Search for the cell housing the specified text and yield its (X, Y) center coordinate. 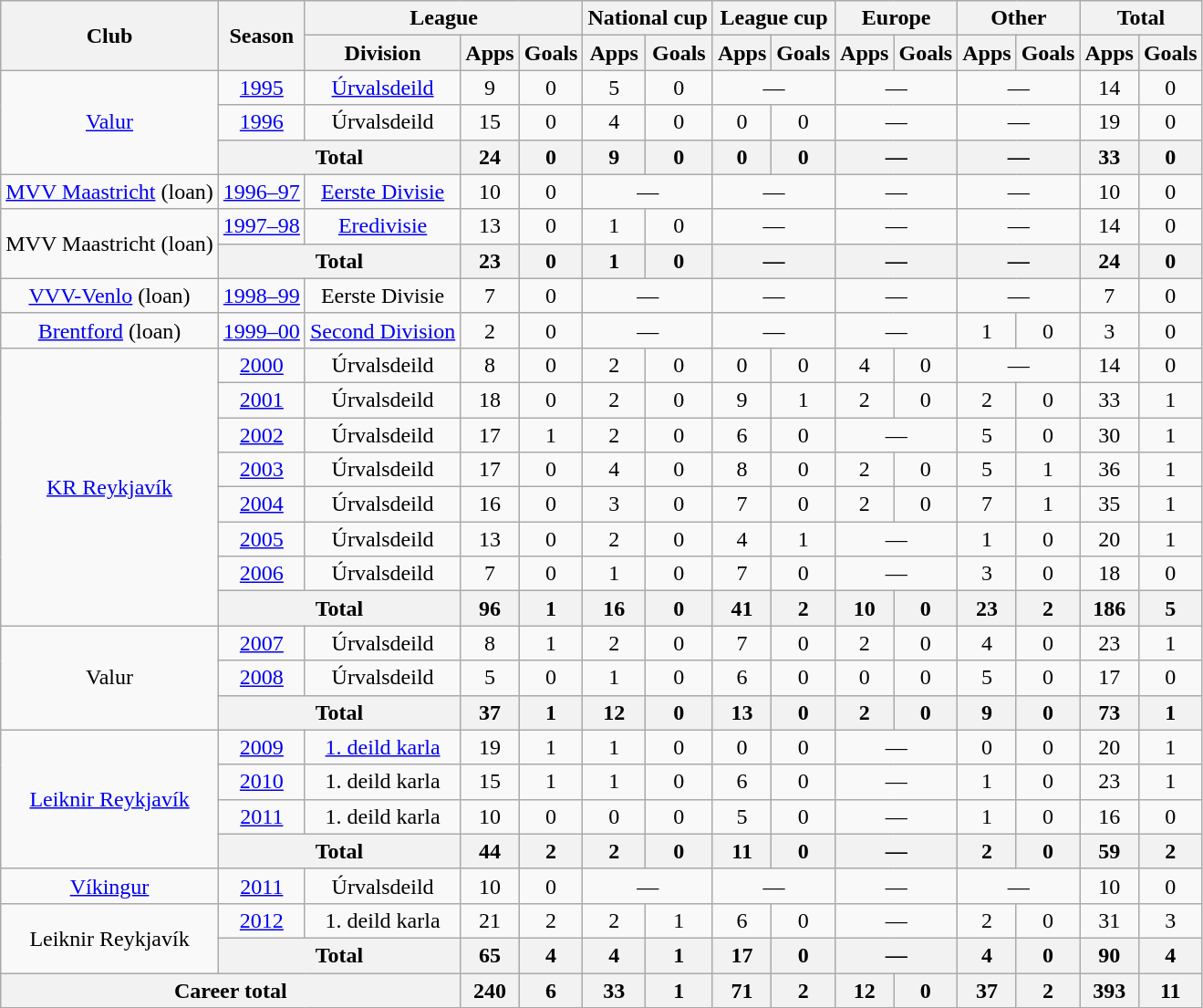
1996–97 (261, 192)
1998–99 (261, 296)
Other (1019, 18)
VVV-Venlo (loan) (109, 296)
96 (490, 608)
2006 (261, 574)
35 (1109, 504)
Víkingur (109, 886)
1997–98 (261, 226)
2010 (261, 782)
36 (1109, 470)
Europe (897, 18)
2009 (261, 747)
1995 (261, 88)
73 (1109, 712)
2003 (261, 470)
65 (490, 955)
44 (490, 851)
90 (1109, 955)
21 (490, 920)
393 (1109, 990)
2007 (261, 643)
Season (261, 36)
2001 (261, 400)
240 (490, 990)
Eredivisie (382, 226)
National cup (648, 18)
1996 (261, 122)
2005 (261, 539)
71 (742, 990)
2008 (261, 678)
2000 (261, 365)
2004 (261, 504)
Brentford (loan) (109, 330)
Club (109, 36)
2002 (261, 435)
59 (1109, 851)
31 (1109, 920)
League cup (773, 18)
Division (382, 53)
2012 (261, 920)
1999–00 (261, 330)
186 (1109, 608)
Career total (231, 990)
KR Reykjavík (109, 486)
30 (1109, 435)
Second Division (382, 330)
41 (742, 608)
League (443, 18)
